Find where the given text appears and provide that cell's center as [X, Y] coordinate. 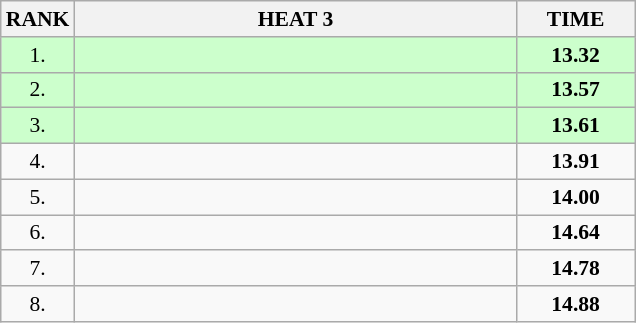
13.91 [576, 162]
7. [38, 269]
HEAT 3 [295, 19]
14.00 [576, 197]
TIME [576, 19]
14.88 [576, 304]
14.64 [576, 233]
5. [38, 197]
13.57 [576, 90]
3. [38, 126]
4. [38, 162]
14.78 [576, 269]
1. [38, 55]
8. [38, 304]
RANK [38, 19]
13.61 [576, 126]
13.32 [576, 55]
6. [38, 233]
2. [38, 90]
